Locate the cell with the specified text and output its [X, Y] center coordinate. 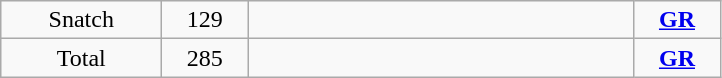
Snatch [82, 20]
129 [205, 20]
Total [82, 58]
285 [205, 58]
